Determine the (x, y) coordinate at the center of the cell enclosing the given text.  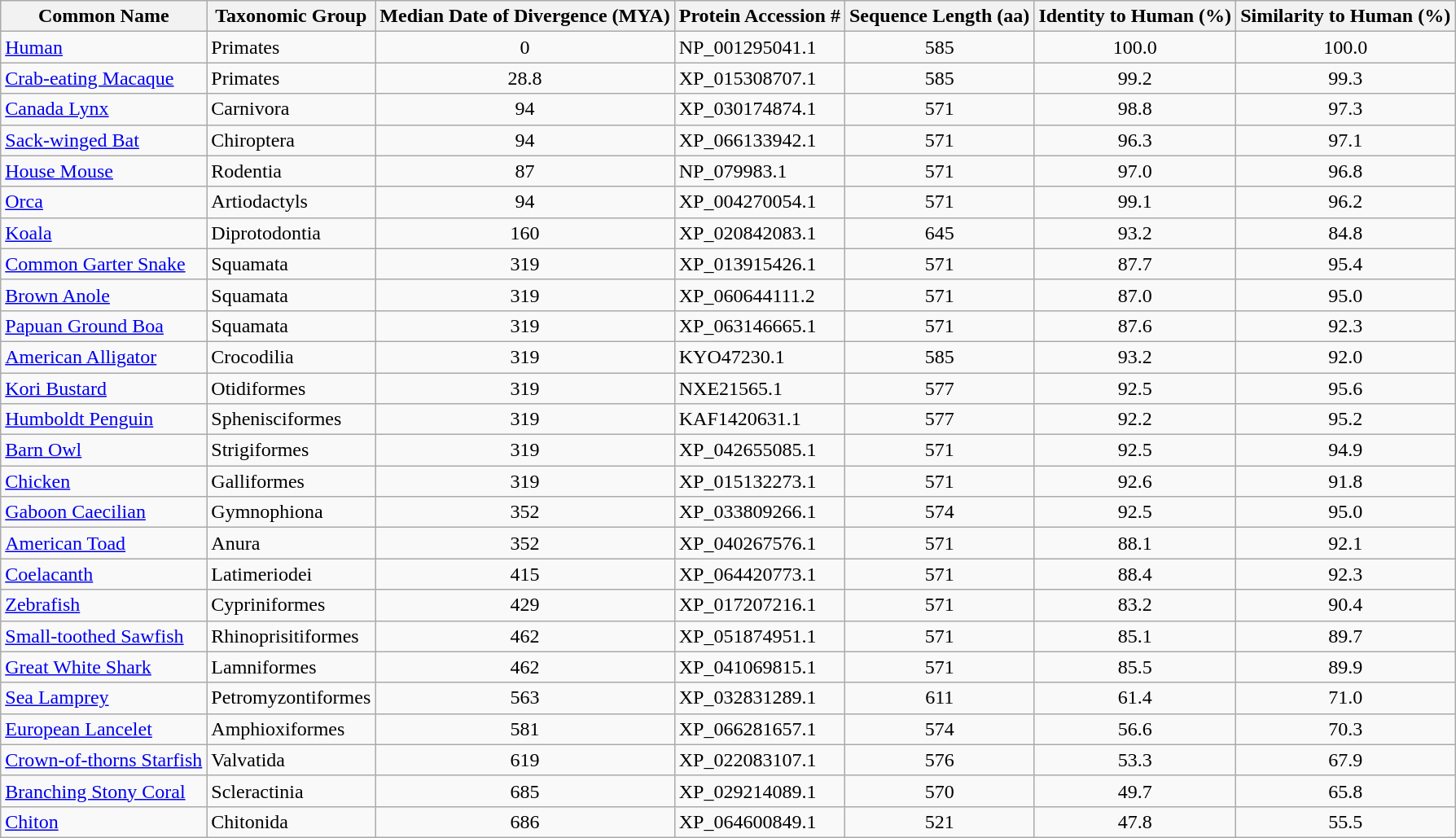
XP_040267576.1 (759, 543)
XP_051874951.1 (759, 636)
415 (524, 574)
92.0 (1345, 357)
95.2 (1345, 419)
NP_079983.1 (759, 171)
Lamniformes (292, 667)
XP_041069815.1 (759, 667)
Taxonomic Group (292, 16)
429 (524, 605)
Small-toothed Sawfish (104, 636)
Identity to Human (%) (1135, 16)
89.9 (1345, 667)
XP_013915426.1 (759, 264)
87 (524, 171)
Sea Lamprey (104, 698)
Rhinoprisitiformes (292, 636)
Strigiformes (292, 450)
98.8 (1135, 109)
Sack-winged Bat (104, 140)
Sphenisciformes (292, 419)
91.8 (1345, 481)
95.4 (1345, 264)
95.6 (1345, 388)
87.7 (1135, 264)
XP_060644111.2 (759, 295)
99.2 (1135, 78)
Coelacanth (104, 574)
Latimeriodei (292, 574)
85.5 (1135, 667)
53.3 (1135, 760)
61.4 (1135, 698)
56.6 (1135, 729)
American Alligator (104, 357)
65.8 (1345, 791)
NXE21565.1 (759, 388)
Chiroptera (292, 140)
Great White Shark (104, 667)
European Lancelet (104, 729)
XP_064600849.1 (759, 822)
Similarity to Human (%) (1345, 16)
Scleractinia (292, 791)
Carnivora (292, 109)
Common Garter Snake (104, 264)
Artiodactyls (292, 202)
94.9 (1345, 450)
XP_022083107.1 (759, 760)
85.1 (1135, 636)
Gymnophiona (292, 512)
Crown-of-thorns Starfish (104, 760)
XP_029214089.1 (759, 791)
KAF1420631.1 (759, 419)
99.3 (1345, 78)
97.1 (1345, 140)
160 (524, 233)
Barn Owl (104, 450)
88.4 (1135, 574)
Diprotodontia (292, 233)
Brown Anole (104, 295)
96.3 (1135, 140)
47.8 (1135, 822)
Galliformes (292, 481)
Papuan Ground Boa (104, 326)
Common Name (104, 16)
XP_030174874.1 (759, 109)
570 (939, 791)
619 (524, 760)
Chiton (104, 822)
Branching Stony Coral (104, 791)
Kori Bustard (104, 388)
Median Date of Divergence (MYA) (524, 16)
645 (939, 233)
92.2 (1135, 419)
XP_017207216.1 (759, 605)
Canada Lynx (104, 109)
XP_066281657.1 (759, 729)
KYO47230.1 (759, 357)
685 (524, 791)
Chicken (104, 481)
83.2 (1135, 605)
Gaboon Caecilian (104, 512)
XP_064420773.1 (759, 574)
87.6 (1135, 326)
71.0 (1345, 698)
Crab-eating Macaque (104, 78)
Petromyzontiformes (292, 698)
88.1 (1135, 543)
Valvatida (292, 760)
90.4 (1345, 605)
686 (524, 822)
XP_015308707.1 (759, 78)
Protein Accession # (759, 16)
Otidiformes (292, 388)
28.8 (524, 78)
Human (104, 47)
Humboldt Penguin (104, 419)
96.8 (1345, 171)
Chitonida (292, 822)
Koala (104, 233)
55.5 (1345, 822)
NP_001295041.1 (759, 47)
89.7 (1345, 636)
581 (524, 729)
563 (524, 698)
XP_004270054.1 (759, 202)
92.6 (1135, 481)
521 (939, 822)
Rodentia (292, 171)
576 (939, 760)
Zebrafish (104, 605)
Cypriniformes (292, 605)
Orca (104, 202)
67.9 (1345, 760)
92.1 (1345, 543)
Crocodilia (292, 357)
Anura (292, 543)
70.3 (1345, 729)
Amphioxiformes (292, 729)
XP_042655085.1 (759, 450)
0 (524, 47)
49.7 (1135, 791)
XP_033809266.1 (759, 512)
99.1 (1135, 202)
87.0 (1135, 295)
Sequence Length (aa) (939, 16)
96.2 (1345, 202)
97.0 (1135, 171)
House Mouse (104, 171)
XP_066133942.1 (759, 140)
American Toad (104, 543)
XP_063146665.1 (759, 326)
XP_032831289.1 (759, 698)
XP_015132273.1 (759, 481)
611 (939, 698)
84.8 (1345, 233)
97.3 (1345, 109)
XP_020842083.1 (759, 233)
